Pinpoint the cell where the given text exists, returning its (X, Y) midpoint coordinate. 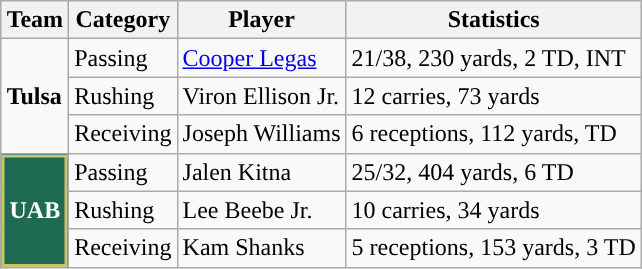
UAB (35, 210)
Cooper Legas (262, 58)
12 carries, 73 yards (494, 96)
Jalen Kitna (262, 172)
25/32, 404 yards, 6 TD (494, 172)
10 carries, 34 yards (494, 210)
Joseph Williams (262, 134)
Statistics (494, 20)
Kam Shanks (262, 248)
5 receptions, 153 yards, 3 TD (494, 248)
6 receptions, 112 yards, TD (494, 134)
Tulsa (35, 96)
Viron Ellison Jr. (262, 96)
Lee Beebe Jr. (262, 210)
21/38, 230 yards, 2 TD, INT (494, 58)
Category (123, 20)
Player (262, 20)
Team (35, 20)
